Determine the (X, Y) coordinate at the center of the cell enclosing the given text.  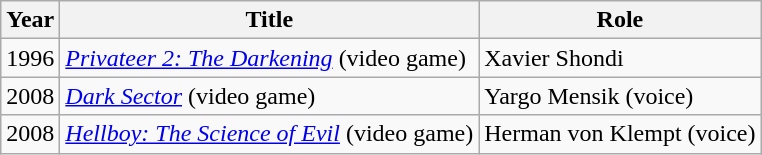
Hellboy: The Science of Evil (video game) (270, 134)
Privateer 2: The Darkening (video game) (270, 58)
1996 (30, 58)
Year (30, 20)
Title (270, 20)
Herman von Klempt (voice) (620, 134)
Dark Sector (video game) (270, 96)
Role (620, 20)
Xavier Shondi (620, 58)
Yargo Mensik (voice) (620, 96)
